Locate the cell with the specified text and output its (x, y) center coordinate. 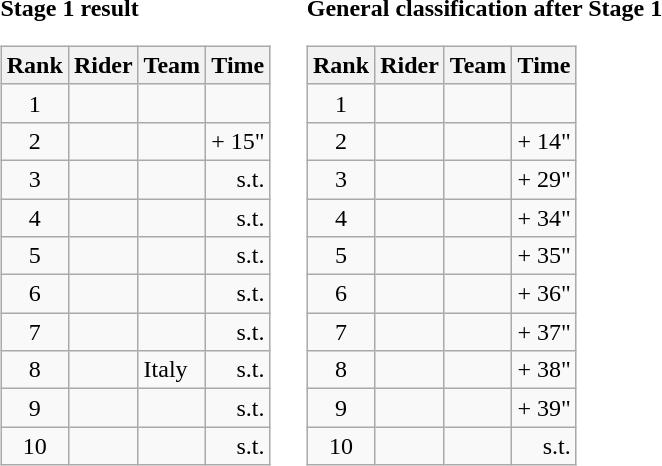
Italy (172, 370)
+ 35" (544, 256)
+ 38" (544, 370)
+ 34" (544, 217)
+ 14" (544, 141)
+ 15" (238, 141)
+ 36" (544, 294)
+ 37" (544, 332)
+ 29" (544, 179)
+ 39" (544, 408)
